Capture the cell that displays the provided text and extract its (X, Y) central coordinate. 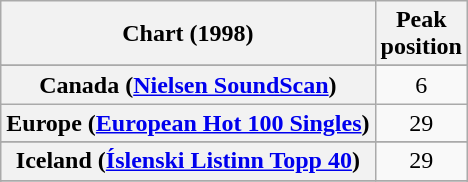
Peakposition (421, 34)
Canada (Nielsen SoundScan) (188, 85)
Iceland (Íslenski Listinn Topp 40) (188, 161)
Chart (1998) (188, 34)
6 (421, 85)
Europe (European Hot 100 Singles) (188, 123)
